Search for the cell housing the specified text and yield its [x, y] center coordinate. 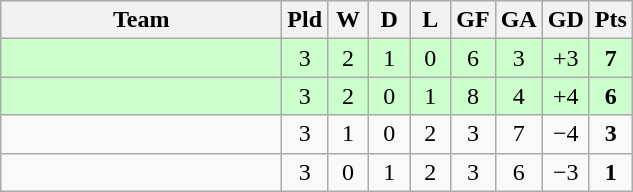
8 [473, 96]
GF [473, 20]
Team [142, 20]
L [430, 20]
−3 [566, 172]
W [348, 20]
+4 [566, 96]
D [390, 20]
+3 [566, 58]
Pld [305, 20]
4 [518, 96]
Pts [610, 20]
GD [566, 20]
−4 [566, 134]
GA [518, 20]
